Provide the [X, Y] coordinate of the cell's center where the given text is located.  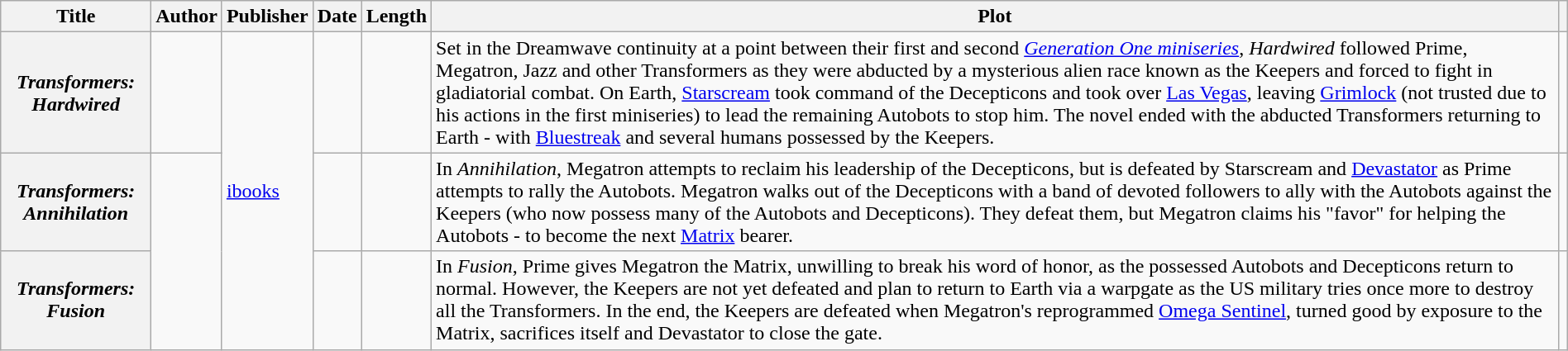
Transformers: Annihilation [76, 202]
Title [76, 17]
Publisher [267, 17]
Author [187, 17]
Date [337, 17]
Length [396, 17]
Transformers: Fusion [76, 301]
Plot [996, 17]
Transformers: Hardwired [76, 92]
ibooks [267, 191]
